Determine the (x, y) coordinate at the center of the cell enclosing the given text.  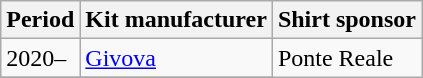
Shirt sponsor (346, 20)
Kit manufacturer (176, 20)
2020– (40, 58)
Givova (176, 58)
Ponte Reale (346, 58)
Period (40, 20)
